For the text-containing cell, return its midpoint in (X, Y) coordinate format. 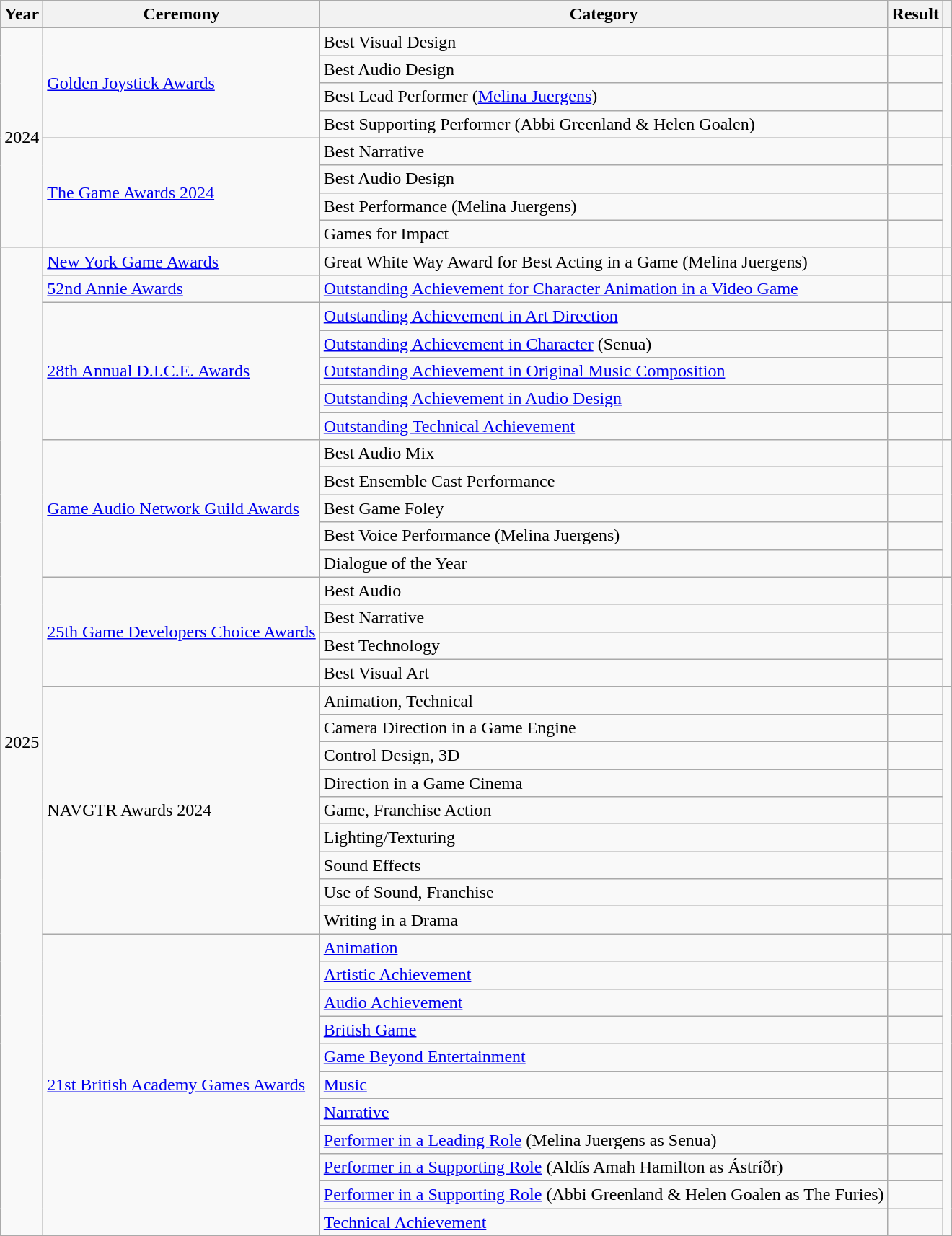
Game Audio Network Guild Awards (182, 508)
Audio Achievement (604, 1002)
Animation (604, 948)
Best Visual Design (604, 42)
2024 (22, 138)
Best Visual Art (604, 673)
Lighting/Texturing (604, 838)
Camera Direction in a Game Engine (604, 728)
2025 (22, 741)
Year (22, 14)
The Game Awards 2024 (182, 193)
NAVGTR Awards 2024 (182, 811)
British Game (604, 1030)
Outstanding Achievement for Character Animation in a Video Game (604, 288)
25th Game Developers Choice Awards (182, 632)
New York Game Awards (182, 261)
Performer in a Leading Role (Melina Juergens as Senua) (604, 1139)
Best Performance (Melina Juergens) (604, 206)
Outstanding Achievement in Character (Senua) (604, 344)
Performer in a Supporting Role (Abbi Greenland & Helen Goalen as The Furies) (604, 1194)
Outstanding Achievement in Original Music Composition (604, 371)
Writing in a Drama (604, 920)
Sound Effects (604, 865)
Best Audio Mix (604, 454)
Result (915, 14)
Use of Sound, Franchise (604, 893)
Narrative (604, 1112)
Control Design, 3D (604, 755)
Direction in a Game Cinema (604, 782)
Golden Joystick Awards (182, 83)
Outstanding Achievement in Art Direction (604, 316)
Category (604, 14)
52nd Annie Awards (182, 288)
Games for Impact (604, 234)
21st British Academy Games Awards (182, 1085)
Outstanding Achievement in Audio Design (604, 399)
28th Annual D.I.C.E. Awards (182, 371)
Best Ensemble Cast Performance (604, 481)
Outstanding Technical Achievement (604, 426)
Music (604, 1085)
Technical Achievement (604, 1222)
Best Lead Performer (Melina Juergens) (604, 97)
Animation, Technical (604, 700)
Game, Franchise Action (604, 811)
Ceremony (182, 14)
Game Beyond Entertainment (604, 1057)
Performer in a Supporting Role (Aldís Amah Hamilton as Ástríðr) (604, 1167)
Best Technology (604, 645)
Dialogue of the Year (604, 563)
Artistic Achievement (604, 975)
Great White Way Award for Best Acting in a Game (Melina Juergens) (604, 261)
Best Supporting Performer (Abbi Greenland & Helen Goalen) (604, 124)
Best Voice Performance (Melina Juergens) (604, 536)
Best Audio (604, 591)
Best Game Foley (604, 508)
